Pinpoint the cell where the given text exists, returning its [x, y] midpoint coordinate. 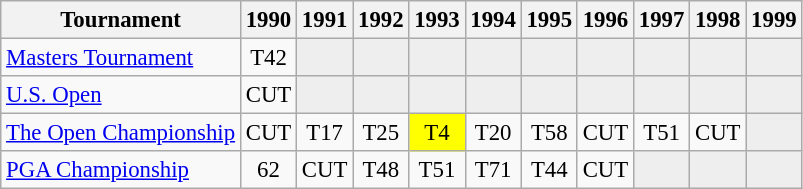
T71 [493, 170]
1994 [493, 20]
U.S. Open [121, 95]
T58 [549, 133]
1991 [325, 20]
1990 [268, 20]
62 [268, 170]
1998 [718, 20]
T17 [325, 133]
T4 [437, 133]
T48 [381, 170]
1997 [661, 20]
T42 [268, 58]
1999 [774, 20]
1992 [381, 20]
T25 [381, 133]
Masters Tournament [121, 58]
T44 [549, 170]
1996 [605, 20]
1995 [549, 20]
PGA Championship [121, 170]
T20 [493, 133]
1993 [437, 20]
Tournament [121, 20]
The Open Championship [121, 133]
